Search for the cell housing the specified text and yield its [x, y] center coordinate. 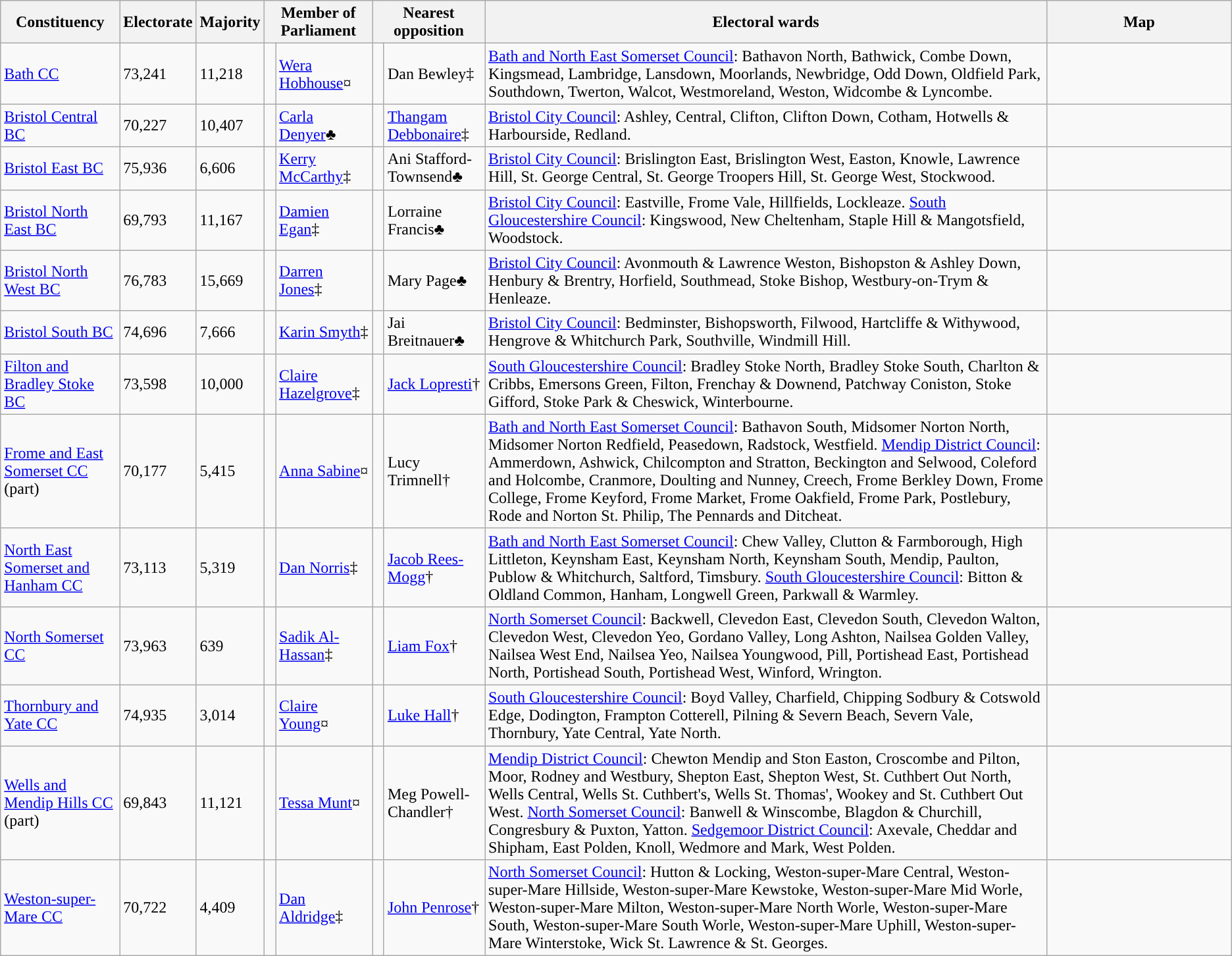
Bristol Central BC [61, 125]
Jacob Rees-Mogg† [434, 568]
5,415 [230, 471]
69,843 [158, 802]
Bristol North East BC [61, 220]
15,669 [230, 280]
Thornbury and Yate CC [61, 715]
Kerry McCarthy‡ [324, 169]
Anna Sabine¤ [324, 471]
639 [230, 645]
Dan Aldridge‡ [324, 908]
North Somerset CC [61, 645]
Lorraine Francis♣ [434, 220]
3,014 [230, 715]
11,121 [230, 802]
Map [1140, 22]
Bristol North West BC [61, 280]
Bristol East BC [61, 169]
73,113 [158, 568]
74,696 [158, 332]
Majority [230, 22]
Thangam Debbonaire‡ [434, 125]
7,666 [230, 332]
75,936 [158, 169]
North East Somerset and Hanham CC [61, 568]
Lucy Trimnell† [434, 471]
Dan Bewley‡ [434, 74]
Weston-super-Mare CC [61, 908]
70,177 [158, 471]
Damien Egan‡ [324, 220]
11,218 [230, 74]
Mary Page♣ [434, 280]
6,606 [230, 169]
Carla Denyer♣ [324, 125]
Member of Parliament [319, 22]
Nearest opposition [428, 22]
5,319 [230, 568]
Liam Fox† [434, 645]
Luke Hall† [434, 715]
John Penrose† [434, 908]
10,000 [230, 384]
Wells and Mendip Hills CC (part) [61, 802]
70,227 [158, 125]
Bristol City Council: Ashley, Central, Clifton, Clifton Down, Cotham, Hotwells & Harbourside, Redland. [766, 125]
Meg Powell-Chandler† [434, 802]
69,793 [158, 220]
Electorate [158, 22]
Filton and Bradley Stoke BC [61, 384]
Wera Hobhouse¤ [324, 74]
11,167 [230, 220]
Jack Lopresti† [434, 384]
Bristol South BC [61, 332]
Claire Hazelgrove‡ [324, 384]
73,241 [158, 74]
73,598 [158, 384]
Electoral wards [766, 22]
Claire Young¤ [324, 715]
Bath CC [61, 74]
Sadik Al-Hassan‡ [324, 645]
Tessa Munt¤ [324, 802]
Frome and East Somerset CC (part) [61, 471]
Constituency [61, 22]
Jai Breitnauer♣ [434, 332]
10,407 [230, 125]
Ani Stafford-Townsend♣ [434, 169]
76,783 [158, 280]
74,935 [158, 715]
Dan Norris‡ [324, 568]
Bristol City Council: Bedminster, Bishopsworth, Filwood, Hartcliffe & Withywood, Hengrove & Whitchurch Park, Southville, Windmill Hill. [766, 332]
70,722 [158, 908]
73,963 [158, 645]
Karin Smyth‡ [324, 332]
Darren Jones‡ [324, 280]
4,409 [230, 908]
